Output the [X, Y] coordinate of the center of the cell containing the given text.  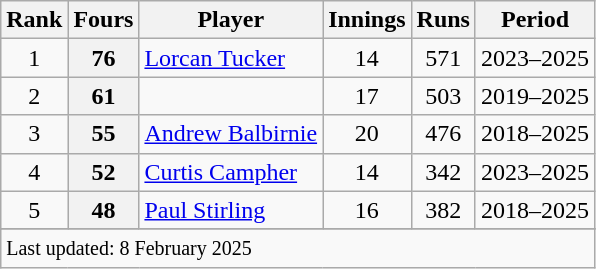
20 [367, 134]
382 [443, 210]
Lorcan Tucker [231, 58]
48 [104, 210]
16 [367, 210]
52 [104, 172]
Period [534, 20]
Last updated: 8 February 2025 [298, 248]
Rank [34, 20]
2 [34, 96]
342 [443, 172]
Andrew Balbirnie [231, 134]
Runs [443, 20]
2019–2025 [534, 96]
Innings [367, 20]
1 [34, 58]
61 [104, 96]
503 [443, 96]
3 [34, 134]
4 [34, 172]
Fours [104, 20]
Curtis Campher [231, 172]
17 [367, 96]
Player [231, 20]
5 [34, 210]
55 [104, 134]
76 [104, 58]
571 [443, 58]
476 [443, 134]
Paul Stirling [231, 210]
